Return (x, y) of the center of cell containing provided text 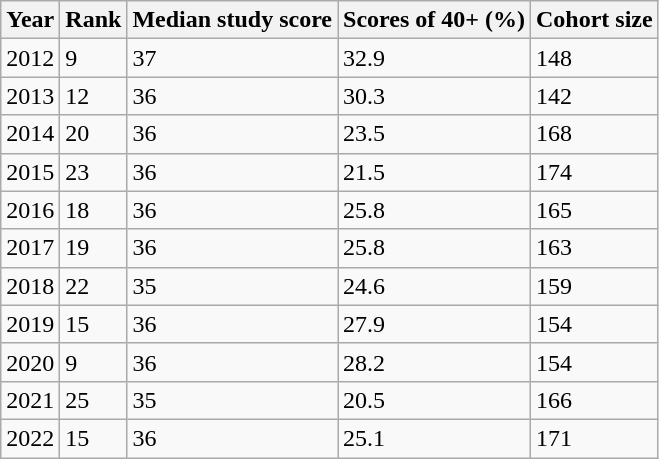
Median study score (232, 20)
165 (594, 210)
168 (594, 134)
Cohort size (594, 20)
2013 (30, 96)
30.3 (434, 96)
Scores of 40+ (%) (434, 20)
2012 (30, 58)
32.9 (434, 58)
12 (94, 96)
159 (594, 286)
20 (94, 134)
22 (94, 286)
174 (594, 172)
2015 (30, 172)
2021 (30, 400)
2014 (30, 134)
18 (94, 210)
171 (594, 438)
25.1 (434, 438)
2020 (30, 362)
166 (594, 400)
Rank (94, 20)
23 (94, 172)
21.5 (434, 172)
20.5 (434, 400)
2016 (30, 210)
25 (94, 400)
163 (594, 248)
28.2 (434, 362)
148 (594, 58)
2019 (30, 324)
27.9 (434, 324)
2018 (30, 286)
23.5 (434, 134)
2017 (30, 248)
19 (94, 248)
37 (232, 58)
Year (30, 20)
142 (594, 96)
2022 (30, 438)
24.6 (434, 286)
